Find where the given text appears and provide that cell's center as (X, Y) coordinate. 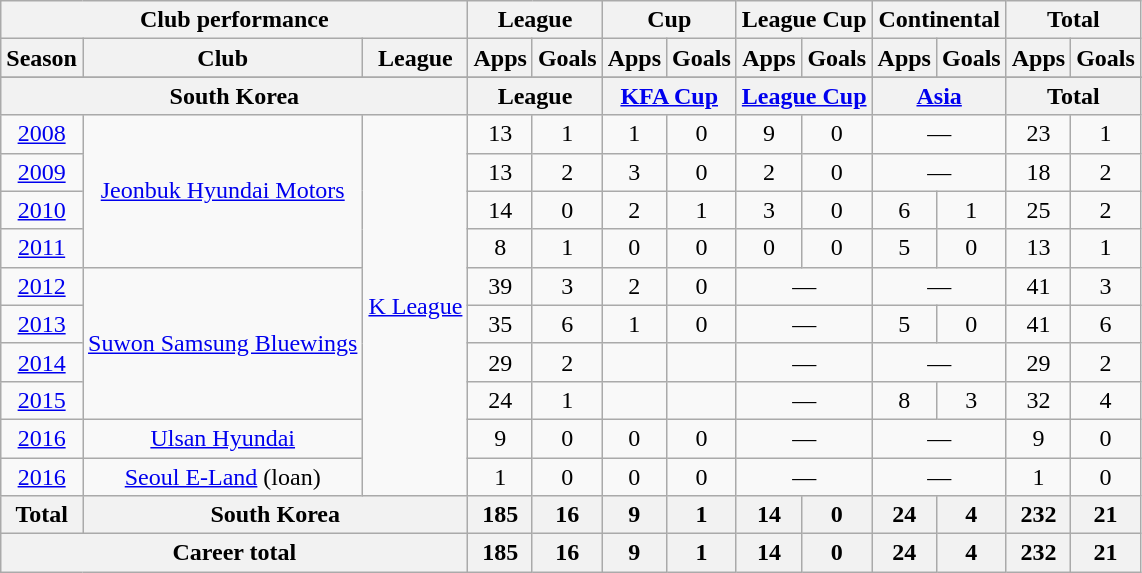
32 (1038, 400)
18 (1038, 172)
Club performance (234, 20)
Career total (234, 553)
2010 (42, 210)
23 (1038, 134)
KFA Cup (669, 96)
39 (500, 286)
K League (416, 306)
Continental (939, 20)
Asia (939, 96)
2008 (42, 134)
2012 (42, 286)
2015 (42, 400)
2011 (42, 248)
2013 (42, 324)
35 (500, 324)
Cup (669, 20)
2009 (42, 172)
Suwon Samsung Bluewings (222, 343)
Season (42, 58)
25 (1038, 210)
Ulsan Hyundai (222, 438)
Jeonbuk Hyundai Motors (222, 191)
2014 (42, 362)
Seoul E-Land (loan) (222, 477)
Club (222, 58)
